Return [X, Y] of the center of cell containing provided text 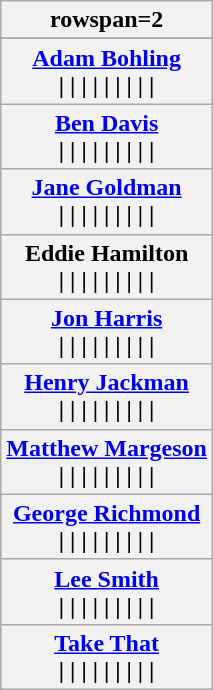
George Richmond| | | | | | | | | [107, 526]
Jane Goldman| | | | | | | | | [107, 202]
Jon Harris| | | | | | | | | [107, 332]
Henry Jackman| | | | | | | | | [107, 396]
Take That| | | | | | | | | [107, 656]
Ben Davis| | | | | | | | | [107, 136]
Eddie Hamilton| | | | | | | | | [107, 266]
Matthew Margeson| | | | | | | | | [107, 462]
Adam Bohling| | | | | | | | | [107, 72]
Lee Smith| | | | | | | | | [107, 592]
rowspan=2 [107, 20]
